Pinpoint the cell where the given text exists, returning its [x, y] midpoint coordinate. 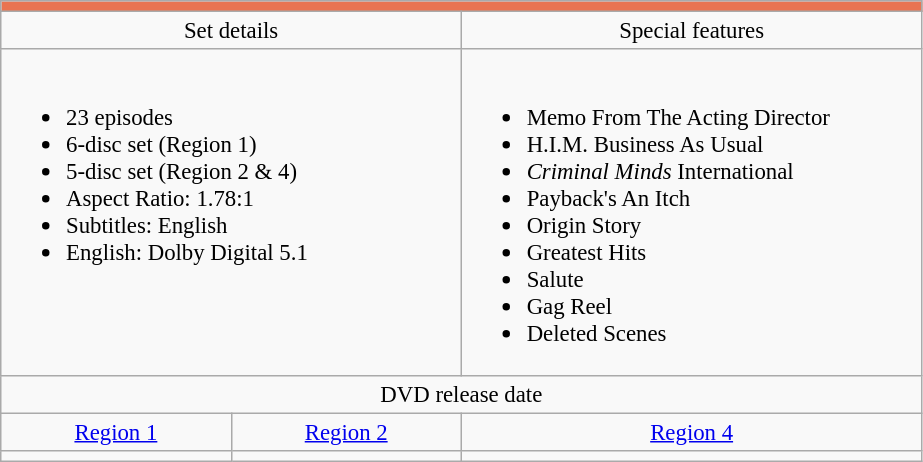
DVD release date [462, 394]
Set details [232, 31]
Region 1 [116, 432]
23 episodes6-disc set (Region 1)5-disc set (Region 2 & 4)Aspect Ratio: 1.78:1Subtitles: EnglishEnglish: Dolby Digital 5.1 [232, 212]
Special features [692, 31]
Region 2 [346, 432]
Region 4 [692, 432]
